Detect which cell encompasses the target text, then output its (x, y) center coordinate. 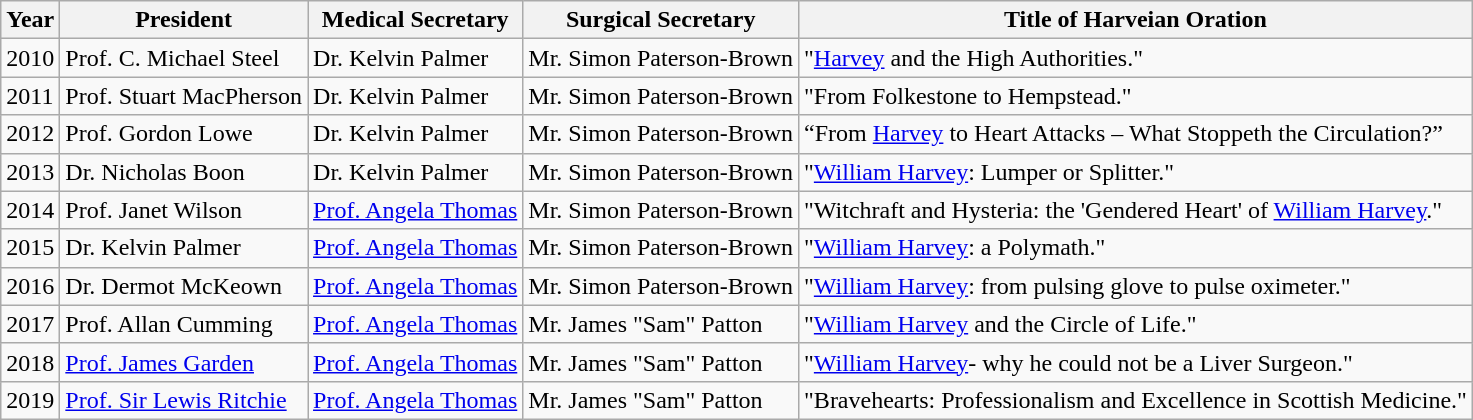
"William Harvey and the Circle of Life." (1136, 324)
2017 (30, 324)
2010 (30, 58)
Prof. Stuart MacPherson (184, 96)
"William Harvey: a Polymath." (1136, 248)
2015 (30, 248)
Dr. Dermot McKeown (184, 286)
2018 (30, 362)
Prof. James Garden (184, 362)
"William Harvey: Lumper or Splitter." (1136, 172)
"William Harvey: from pulsing glove to pulse oximeter." (1136, 286)
“From Harvey to Heart Attacks – What Stoppeth the Circulation?” (1136, 134)
Prof. Gordon Lowe (184, 134)
"Bravehearts: Professionalism and Excellence in Scottish Medicine." (1136, 400)
2012 (30, 134)
2013 (30, 172)
"Harvey and the High Authorities." (1136, 58)
Surgical Secretary (661, 20)
"Witchraft and Hysteria: the 'Gendered Heart' of William Harvey." (1136, 210)
2014 (30, 210)
Title of Harveian Oration (1136, 20)
Prof. Janet Wilson (184, 210)
Dr. Nicholas Boon (184, 172)
"From Folkestone to Hempstead." (1136, 96)
Prof. Allan Cumming (184, 324)
2011 (30, 96)
2016 (30, 286)
Medical Secretary (416, 20)
"William Harvey- why he could not be a Liver Surgeon." (1136, 362)
Prof. C. Michael Steel (184, 58)
President (184, 20)
Year (30, 20)
Prof. Sir Lewis Ritchie (184, 400)
2019 (30, 400)
